For the text-containing cell, return its midpoint in (x, y) coordinate format. 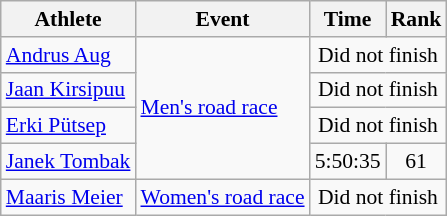
Maaris Meier (68, 197)
Erki Pütsep (68, 126)
Women's road race (222, 197)
61 (416, 162)
Event (222, 19)
Men's road race (222, 108)
Time (348, 19)
5:50:35 (348, 162)
Andrus Aug (68, 55)
Janek Tombak (68, 162)
Athlete (68, 19)
Rank (416, 19)
Jaan Kirsipuu (68, 90)
